Search for the cell housing the specified text and yield its [x, y] center coordinate. 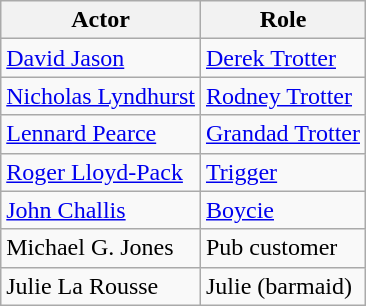
Rodney Trotter [282, 96]
Lennard Pearce [101, 134]
John Challis [101, 210]
Derek Trotter [282, 58]
Julie La Rousse [101, 286]
Julie (barmaid) [282, 286]
Nicholas Lyndhurst [101, 96]
Pub customer [282, 248]
Role [282, 20]
Grandad Trotter [282, 134]
Roger Lloyd-Pack [101, 172]
Trigger [282, 172]
Boycie [282, 210]
Michael G. Jones [101, 248]
Actor [101, 20]
David Jason [101, 58]
